Provide the (X, Y) coordinate of the cell's center where the given text is located.  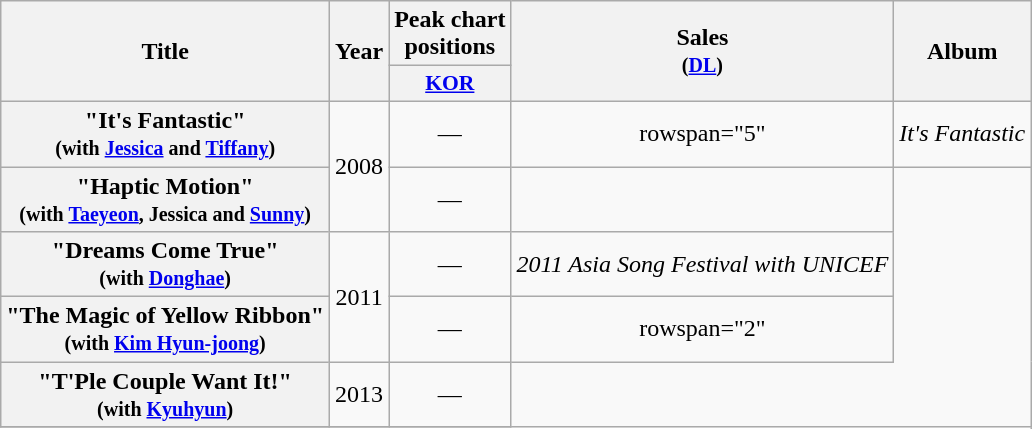
"T'Ple Couple Want It!"(with Kyuhyun) (166, 394)
It's Fantastic (962, 134)
rowspan="5" (702, 134)
2008 (360, 166)
2011 (360, 297)
Peak chartpositions (450, 34)
KOR (450, 84)
2013 (360, 394)
Year (360, 52)
Sales(DL) (702, 52)
"Haptic Motion"(with Taeyeon, Jessica and Sunny) (166, 198)
rowspan="2" (702, 330)
Title (166, 52)
"Dreams Come True"(with Donghae) (166, 264)
2011 Asia Song Festival with UNICEF (702, 264)
"The Magic of Yellow Ribbon"(with Kim Hyun-joong) (166, 330)
Album (962, 52)
"It's Fantastic"(with Jessica and Tiffany) (166, 134)
